Identify which cell holds the provided text, then report its [x, y] central coordinate. 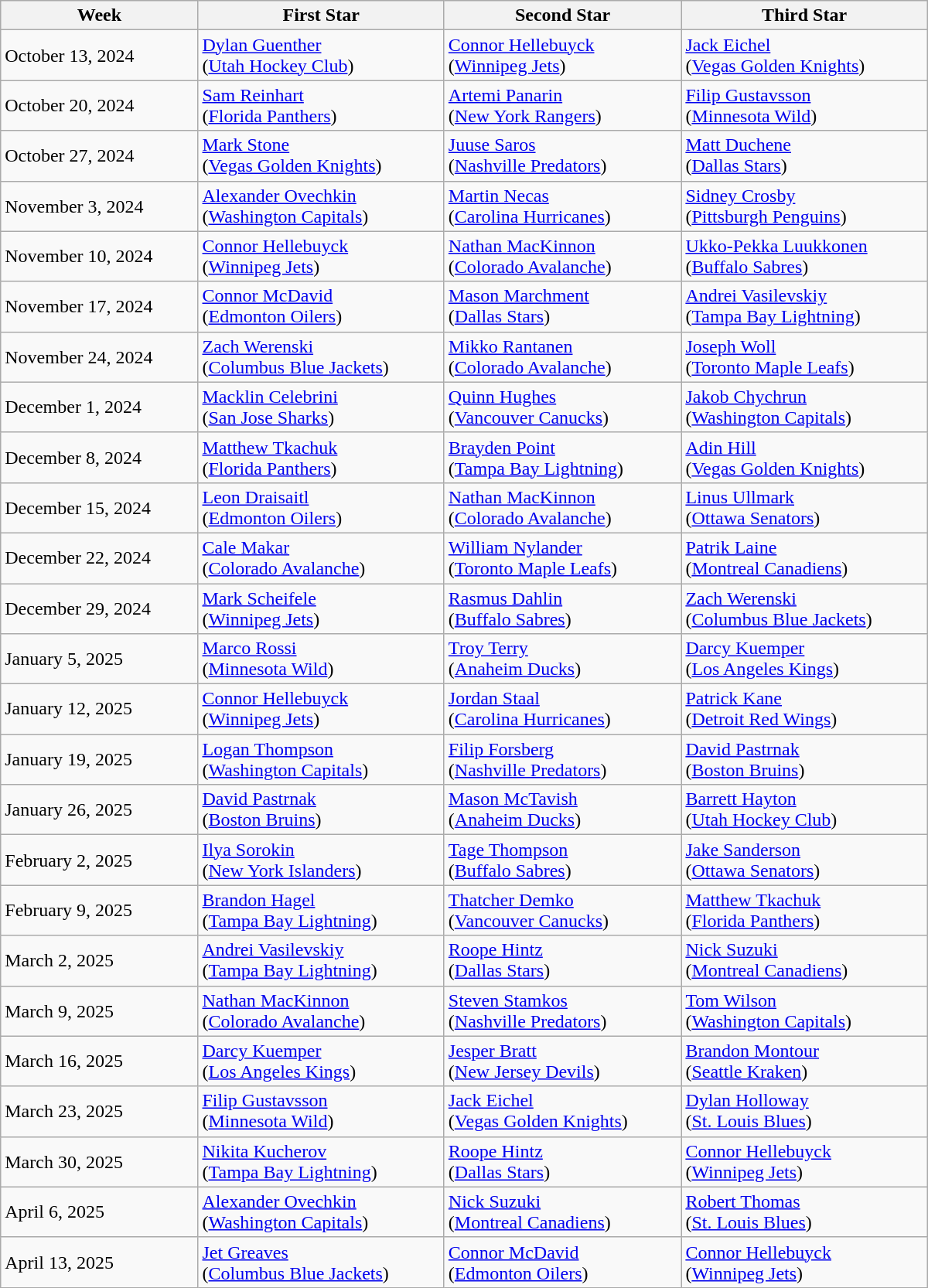
Barrett Hayton(Utah Hockey Club) [804, 810]
Sidney Crosby(Pittsburgh Penguins) [804, 206]
Steven Stamkos(Nashville Predators) [563, 1011]
Second Star [563, 15]
Tage Thompson(Buffalo Sabres) [563, 860]
Martin Necas(Carolina Hurricanes) [563, 206]
March 30, 2025 [99, 1161]
January 26, 2025 [99, 810]
November 17, 2024 [99, 306]
November 24, 2024 [99, 357]
Ilya Sorokin(New York Islanders) [321, 860]
Adin Hill(Vegas Golden Knights) [804, 458]
February 2, 2025 [99, 860]
January 5, 2025 [99, 659]
December 1, 2024 [99, 407]
Troy Terry(Anaheim Ducks) [563, 659]
Logan Thompson(Washington Capitals) [321, 759]
March 9, 2025 [99, 1011]
November 10, 2024 [99, 257]
Filip Forsberg(Nashville Predators) [563, 759]
December 29, 2024 [99, 608]
March 23, 2025 [99, 1112]
Dylan Guenther(Utah Hockey Club) [321, 56]
March 16, 2025 [99, 1061]
Brayden Point(Tampa Bay Lightning) [563, 458]
October 27, 2024 [99, 156]
Mason Marchment(Dallas Stars) [563, 306]
Joseph Woll(Toronto Maple Leafs) [804, 357]
Artemi Panarin(New York Rangers) [563, 105]
Matt Duchene(Dallas Stars) [804, 156]
October 13, 2024 [99, 56]
December 22, 2024 [99, 558]
Linus Ullmark(Ottawa Senators) [804, 507]
Leon Draisaitl(Edmonton Oilers) [321, 507]
Patrick Kane(Detroit Red Wings) [804, 710]
William Nylander(Toronto Maple Leafs) [563, 558]
Patrik Laine(Montreal Canadiens) [804, 558]
November 3, 2024 [99, 206]
Third Star [804, 15]
Jet Greaves(Columbus Blue Jackets) [321, 1262]
December 8, 2024 [99, 458]
January 12, 2025 [99, 710]
Brandon Hagel(Tampa Bay Lightning) [321, 911]
December 15, 2024 [99, 507]
Jordan Staal(Carolina Hurricanes) [563, 710]
Thatcher Demko(Vancouver Canucks) [563, 911]
Nikita Kucherov(Tampa Bay Lightning) [321, 1161]
Mark Scheifele(Winnipeg Jets) [321, 608]
March 2, 2025 [99, 960]
Mason McTavish(Anaheim Ducks) [563, 810]
Dylan Holloway(St. Louis Blues) [804, 1112]
Macklin Celebrini(San Jose Sharks) [321, 407]
April 6, 2025 [99, 1212]
Jesper Bratt(New Jersey Devils) [563, 1061]
Quinn Hughes(Vancouver Canucks) [563, 407]
Week [99, 15]
First Star [321, 15]
January 19, 2025 [99, 759]
April 13, 2025 [99, 1262]
Mark Stone(Vegas Golden Knights) [321, 156]
Ukko-Pekka Luukkonen(Buffalo Sabres) [804, 257]
Rasmus Dahlin(Buffalo Sabres) [563, 608]
Brandon Montour(Seattle Kraken) [804, 1061]
Sam Reinhart(Florida Panthers) [321, 105]
Mikko Rantanen(Colorado Avalanche) [563, 357]
October 20, 2024 [99, 105]
Tom Wilson(Washington Capitals) [804, 1011]
Jakob Chychrun(Washington Capitals) [804, 407]
Juuse Saros(Nashville Predators) [563, 156]
Jake Sanderson(Ottawa Senators) [804, 860]
Cale Makar(Colorado Avalanche) [321, 558]
Marco Rossi(Minnesota Wild) [321, 659]
Robert Thomas(St. Louis Blues) [804, 1212]
February 9, 2025 [99, 911]
